For the text-containing cell, return its midpoint in [X, Y] coordinate format. 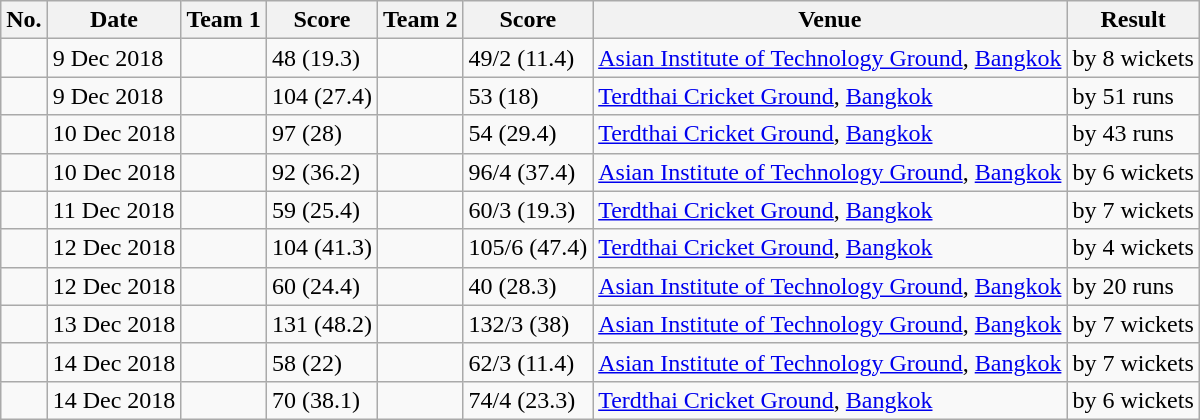
49/2 (11.4) [528, 58]
60/3 (19.3) [528, 210]
74/4 (23.3) [528, 400]
Team 1 [224, 20]
92 (36.2) [322, 172]
70 (38.1) [322, 400]
60 (24.4) [322, 286]
by 43 runs [1133, 134]
48 (19.3) [322, 58]
by 4 wickets [1133, 248]
Result [1133, 20]
54 (29.4) [528, 134]
53 (18) [528, 96]
59 (25.4) [322, 210]
13 Dec 2018 [114, 324]
40 (28.3) [528, 286]
105/6 (47.4) [528, 248]
132/3 (38) [528, 324]
Date [114, 20]
97 (28) [322, 134]
58 (22) [322, 362]
by 51 runs [1133, 96]
104 (27.4) [322, 96]
by 8 wickets [1133, 58]
11 Dec 2018 [114, 210]
104 (41.3) [322, 248]
62/3 (11.4) [528, 362]
by 20 runs [1133, 286]
Venue [830, 20]
Team 2 [420, 20]
No. [24, 20]
131 (48.2) [322, 324]
96/4 (37.4) [528, 172]
